Locate the cell with the specified text and output its [x, y] center coordinate. 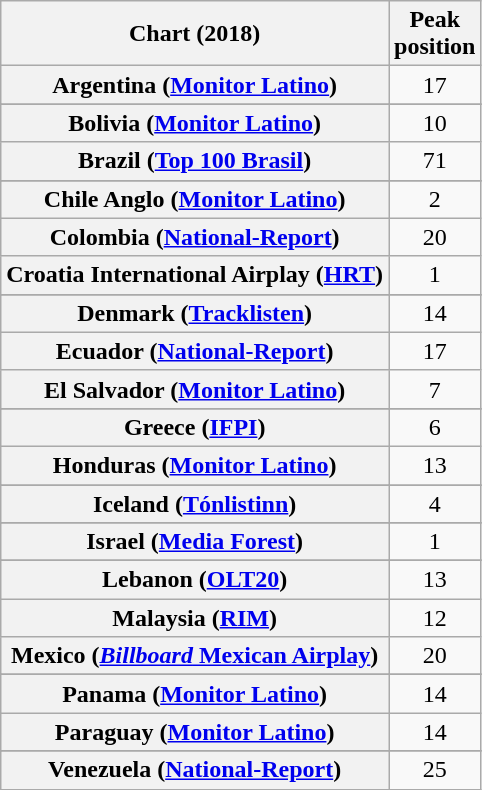
6 [435, 427]
Venezuela (National-Report) [195, 770]
25 [435, 770]
Chile Anglo (Monitor Latino) [195, 199]
Lebanon (OLT20) [195, 580]
71 [435, 161]
Paraguay (Monitor Latino) [195, 732]
Iceland (Tónlistinn) [195, 503]
Panama (Monitor Latino) [195, 694]
10 [435, 123]
Mexico (Billboard Mexican Airplay) [195, 656]
7 [435, 389]
Croatia International Airplay (HRT) [195, 275]
Malaysia (RIM) [195, 618]
12 [435, 618]
Israel (Media Forest) [195, 542]
Chart (2018) [195, 34]
Denmark (Tracklisten) [195, 313]
Argentina (Monitor Latino) [195, 85]
2 [435, 199]
Colombia (National-Report) [195, 237]
Greece (IFPI) [195, 427]
4 [435, 503]
Honduras (Monitor Latino) [195, 465]
El Salvador (Monitor Latino) [195, 389]
Brazil (Top 100 Brasil) [195, 161]
Ecuador (National-Report) [195, 351]
Peak position [435, 34]
Bolivia (Monitor Latino) [195, 123]
